Return (X, Y) of the center of cell containing provided text 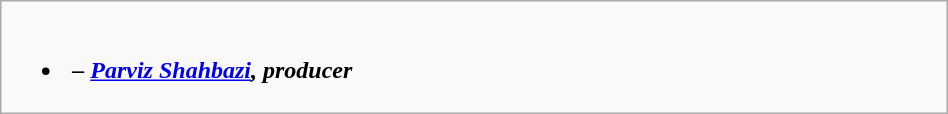
– Parviz Shahbazi, producer (474, 58)
